Locate the cell with the specified text and output its [X, Y] center coordinate. 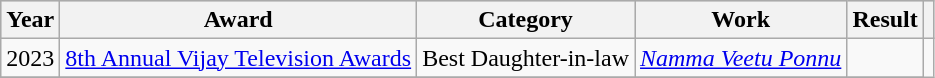
Category [526, 20]
Year [30, 20]
Award [238, 20]
Result [885, 20]
Namma Veetu Ponnu [740, 58]
8th Annual Vijay Television Awards [238, 58]
2023 [30, 58]
Work [740, 20]
Best Daughter-in-law [526, 58]
